Return the (X, Y) coordinate for the center point of the cell that contains the specified text.  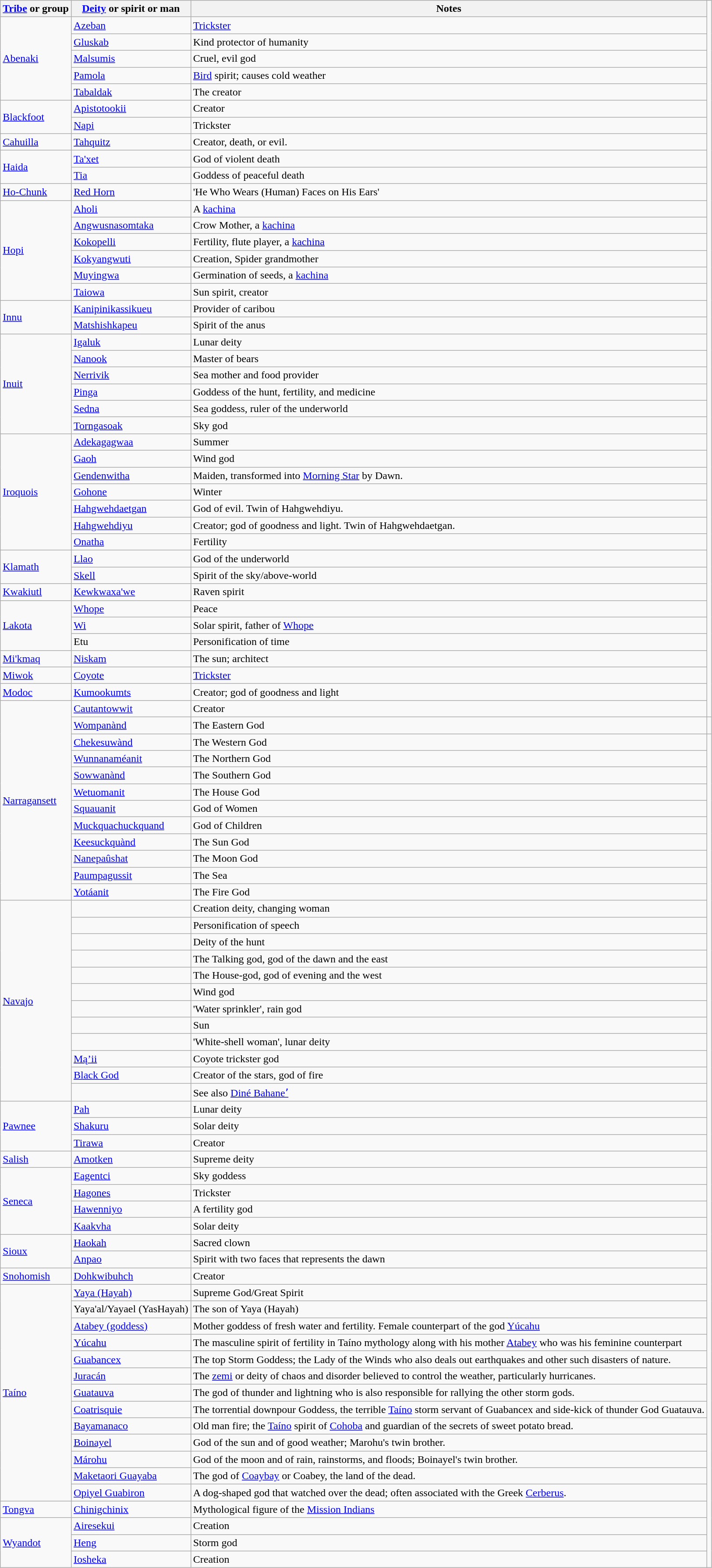
The torrential downpour Goddess, the terrible Taíno storm servant of Guabancex and side-kick of thunder God Guatauva. (449, 1409)
Igaluk (131, 342)
Keesuckquànd (131, 842)
Creation, Spider grandmother (449, 259)
Gohone (131, 492)
Whope (131, 609)
Sacred clown (449, 1243)
Fertility, flute player, a kachina (449, 242)
See also Diné Bahaneʼ (449, 1092)
Malsumis (131, 59)
Mi'kmaq (36, 659)
Wi (131, 625)
Miwok (36, 675)
Skell (131, 575)
The top Storm Goddess; the Lady of the Winds who also deals out earthquakes and other such disasters of nature. (449, 1359)
The House-god, god of evening and the west (449, 975)
Sky god (449, 425)
God of the sun and of good weather; Marohu's twin brother. (449, 1443)
Supreme deity (449, 1159)
Napi (131, 125)
Shakuru (131, 1126)
Deity or spirit or man (131, 9)
Mother goddess of fresh water and fertility. Female counterpart of the god Yúcahu (449, 1326)
Guatauva (131, 1392)
The Sun God (449, 842)
The zemi or deity of chaos and disorder believed to control the weather, particularly hurricanes. (449, 1376)
The Fire God (449, 892)
Spirit of the anus (449, 325)
Taiowa (131, 292)
Haokah (131, 1243)
God of evil. Twin of Hahgwehdiyu. (449, 509)
Pah (131, 1109)
Maiden, transformed into Morning Star by Dawn. (449, 475)
Niskam (131, 659)
The sun; architect (449, 659)
Tia (131, 175)
Torngasoak (131, 425)
'White-shell woman', lunar deity (449, 1042)
Raven spirit (449, 592)
Lakota (36, 625)
Inuit (36, 384)
Márohu (131, 1459)
The god of thunder and lightning who is also responsible for rallying the other storm gods. (449, 1392)
Sedna (131, 409)
Crow Mother, a kachina (449, 226)
Apistotookii (131, 109)
The Eastern God (449, 725)
Kumookumts (131, 692)
Goddess of peaceful death (449, 175)
Snohomish (36, 1276)
Aholi (131, 209)
Storm god (449, 1543)
Navajo (36, 1001)
The son of Yaya (Hayah) (449, 1309)
Narragansett (36, 800)
Black God (131, 1075)
Tabaldak (131, 92)
Salish (36, 1159)
The creator (449, 92)
Yaya'al/Yayael (YasHayah) (131, 1309)
God of the moon and of rain, rainstorms, and floods; Boinayel's twin brother. (449, 1459)
God of violent death (449, 159)
Eagentci (131, 1176)
Deity of the hunt (449, 942)
Cautantowwit (131, 708)
Atabey (goddess) (131, 1326)
God of Children (449, 825)
Creator of the stars, god of fire (449, 1075)
Gaoh (131, 458)
Anpao (131, 1259)
Kind protector of humanity (449, 42)
Guabancex (131, 1359)
Summer (449, 442)
Iosheka (131, 1559)
A fertility god (449, 1209)
Sowwanànd (131, 775)
Yúcahu (131, 1342)
Heng (131, 1543)
Spirit of the sky/above-world (449, 575)
Boinayel (131, 1443)
Klamath (36, 567)
Solar spirit, father of Whope (449, 625)
The Moon God (449, 859)
The Sea (449, 875)
The masculine spirit of fertility in Taíno mythology along with his mother Atabey who was his feminine counterpart (449, 1342)
Etu (131, 642)
God of Women (449, 809)
Gluskab (131, 42)
Nanook (131, 359)
Hahgwehdiyu (131, 525)
Cruel, evil god (449, 59)
Mythological figure of the Mission Indians (449, 1509)
Notes (449, 9)
Yotáanit (131, 892)
The House God (449, 792)
Germination of seeds, a kachina (449, 275)
Tongva (36, 1509)
Kanipinikassikueu (131, 309)
Goddess of the hunt, fertility, and medicine (449, 392)
Matshishkapeu (131, 325)
Nanepaûshat (131, 859)
The Talking god, god of the dawn and the east (449, 958)
Chekesuwànd (131, 742)
Supreme God/Great Spirit (449, 1293)
Creator, death, or evil. (449, 142)
'Water sprinkler', rain god (449, 1008)
Kokopelli (131, 242)
Sea mother and food provider (449, 375)
Iroquois (36, 492)
Personification of speech (449, 925)
Red Horn (131, 192)
Fertility (449, 542)
Adekagagwaa (131, 442)
Cahuilla (36, 142)
Paumpagussit (131, 875)
Sun spirit, creator (449, 292)
A dog-shaped god that watched over the dead; often associated with the Greek Cerberus. (449, 1493)
The Northern God (449, 759)
Master of bears (449, 359)
Hopi (36, 250)
Wompanànd (131, 725)
Tahquitz (131, 142)
Airesekui (131, 1526)
Tirawa (131, 1142)
A kachina (449, 209)
Creator; god of goodness and light (449, 692)
Bird spirit; causes cold weather (449, 75)
Amotken (131, 1159)
Sky goddess (449, 1176)
Tribe or group (36, 9)
Seneca (36, 1201)
Ta'xet (131, 159)
Llao (131, 559)
Old man fire; the Taíno spirit of Cohoba and guardian of the secrets of sweet potato bread. (449, 1426)
Pinga (131, 392)
Creation deity, changing woman (449, 909)
Wetuomanit (131, 792)
Coyote trickster god (449, 1059)
The Western God (449, 742)
Coyote (131, 675)
Winter (449, 492)
Opiyel Guabiron (131, 1493)
Wunnanaméanit (131, 759)
Squauanit (131, 809)
Chinigchinix (131, 1509)
Modoc (36, 692)
Abenaki (36, 59)
Hawenniyo (131, 1209)
Peace (449, 609)
Muckquachuckquand (131, 825)
Ho-Chunk (36, 192)
'He Who Wears (Human) Faces on His Ears' (449, 192)
Sea goddess, ruler of the underworld (449, 409)
Bayamanaco (131, 1426)
Innu (36, 317)
Hagones (131, 1193)
Yaya (Hayah) (131, 1293)
God of the underworld (449, 559)
Provider of caribou (449, 309)
Gendenwitha (131, 475)
Sun (449, 1025)
Angwusnasomtaka (131, 226)
Juracán (131, 1376)
Coatrisquie (131, 1409)
Kaakvha (131, 1226)
The god of Coaybay or Coabey, the land of the dead. (449, 1476)
Muyingwa (131, 275)
Wyandot (36, 1543)
Onatha (131, 542)
The Southern God (449, 775)
Kewkwaxa'we (131, 592)
Kokyangwuti (131, 259)
Kwakiutl (36, 592)
Mą’ii (131, 1059)
Hahgwehdaetgan (131, 509)
Sioux (36, 1251)
Blackfoot (36, 117)
Pawnee (36, 1126)
Creator; god of goodness and light. Twin of Hahgwehdaetgan. (449, 525)
Taíno (36, 1392)
Maketaori Guayaba (131, 1476)
Dohkwibuhch (131, 1276)
Azeban (131, 25)
Spirit with two faces that represents the dawn (449, 1259)
Nerrivik (131, 375)
Pamola (131, 75)
Haida (36, 167)
Personification of time (449, 642)
